Search for the cell housing the specified text and yield its (X, Y) center coordinate. 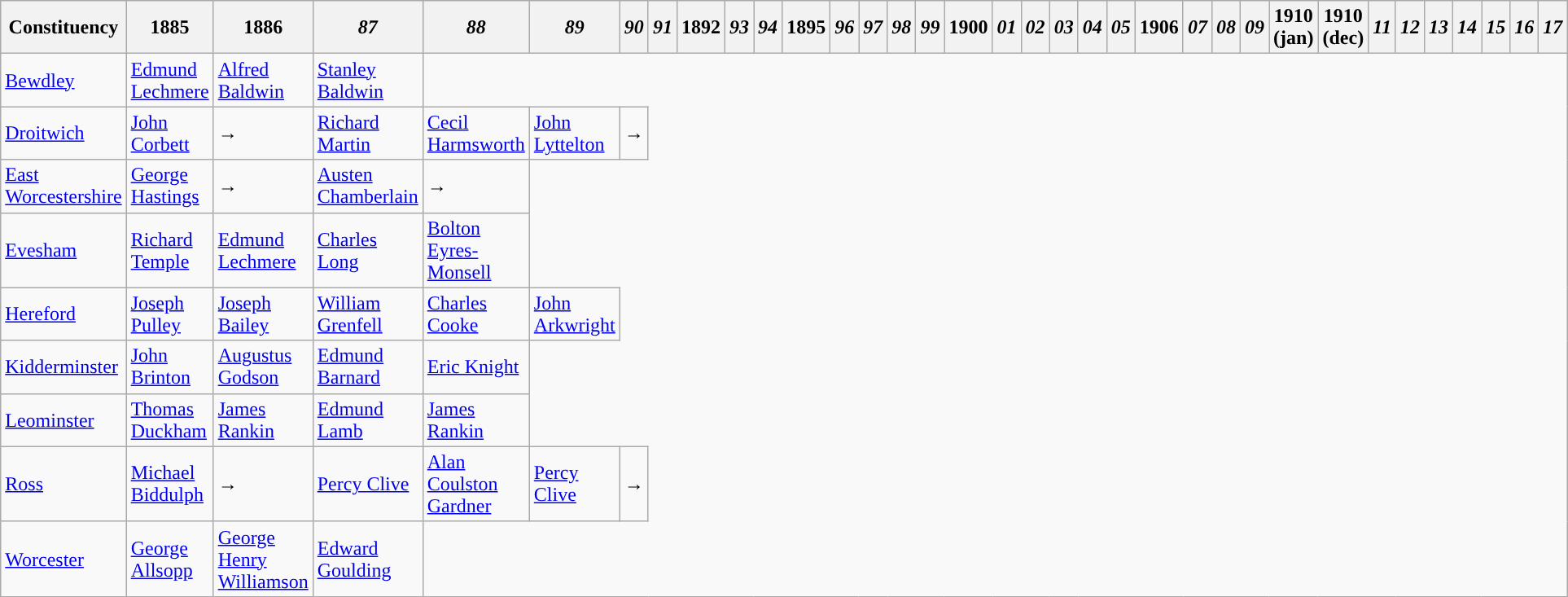
04 (1093, 28)
1886 (263, 28)
Thomas Duckham (169, 420)
90 (633, 28)
1910 (dec) (1343, 28)
Alfred Baldwin (263, 80)
15 (1496, 28)
John Arkwright (575, 314)
97 (873, 28)
13 (1438, 28)
1900 (969, 28)
98 (902, 28)
John Lyttelton (575, 134)
1895 (806, 28)
Worcester (64, 559)
1906 (1159, 28)
Joseph Bailey (263, 314)
1892 (700, 28)
George Henry Williamson (263, 559)
Bewdley (64, 80)
Constituency (64, 28)
Leominster (64, 420)
William Grenfell (368, 314)
07 (1197, 28)
Hereford (64, 314)
Bolton Eyres-Monsell (475, 250)
88 (475, 28)
Droitwich (64, 134)
John Corbett (169, 134)
09 (1255, 28)
03 (1063, 28)
Richard Temple (169, 250)
Austen Chamberlain (368, 186)
George Hastings (169, 186)
John Brinton (169, 367)
Richard Martin (368, 134)
Edmund Lamb (368, 420)
87 (368, 28)
Joseph Pulley (169, 314)
14 (1467, 28)
02 (1036, 28)
1885 (169, 28)
05 (1120, 28)
Ross (64, 484)
East Worcestershire (64, 186)
Edward Goulding (368, 559)
91 (663, 28)
99 (930, 28)
17 (1553, 28)
96 (845, 28)
01 (1006, 28)
Michael Biddulph (169, 484)
89 (575, 28)
Edmund Barnard (368, 367)
16 (1524, 28)
93 (739, 28)
94 (769, 28)
Augustus Godson (263, 367)
Evesham (64, 250)
Eric Knight (475, 367)
11 (1382, 28)
Kidderminster (64, 367)
08 (1226, 28)
12 (1410, 28)
Charles Cooke (475, 314)
Alan Coulston Gardner (475, 484)
Charles Long (368, 250)
1910 (jan) (1294, 28)
Stanley Baldwin (368, 80)
George Allsopp (169, 559)
Cecil Harmsworth (475, 134)
